Scan for the cell matching the given text and deliver its (x, y) coordinate at center. 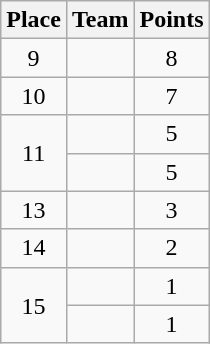
3 (172, 210)
15 (34, 305)
7 (172, 96)
Points (172, 20)
10 (34, 96)
13 (34, 210)
14 (34, 248)
Place (34, 20)
11 (34, 153)
8 (172, 58)
9 (34, 58)
Team (100, 20)
2 (172, 248)
